Find where the given text appears and provide that cell's center as (X, Y) coordinate. 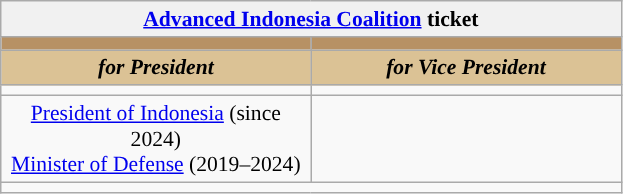
for Vice President (466, 68)
President of Indonesia (since 2024)Minister of Defense (2019–2024) (156, 140)
Advanced Indonesia Coalition ticket (311, 19)
for President (156, 68)
